Output the [x, y] coordinate of the center of the cell containing the given text.  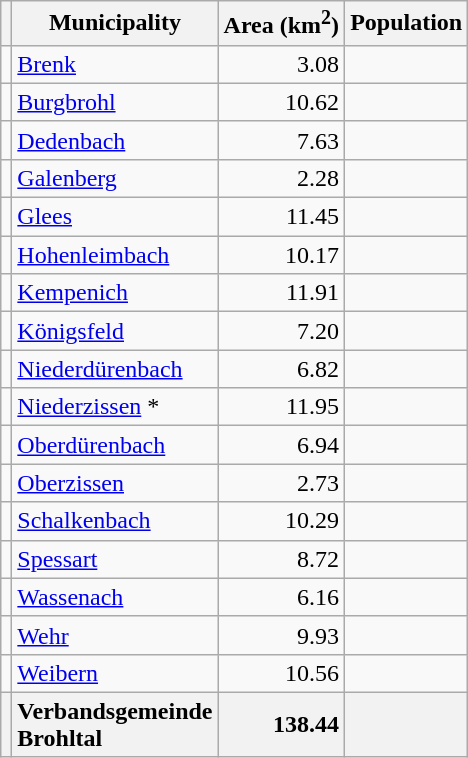
Niederdürenbach [115, 369]
11.95 [282, 407]
VerbandsgemeindeBrohltal [115, 724]
Brenk [115, 64]
10.62 [282, 102]
Kempenich [115, 293]
138.44 [282, 724]
11.91 [282, 293]
7.20 [282, 331]
9.93 [282, 635]
Burgbrohl [115, 102]
Oberdürenbach [115, 445]
Oberzissen [115, 483]
Spessart [115, 559]
Wehr [115, 635]
Hohenleimbach [115, 255]
Weibern [115, 673]
Schalkenbach [115, 521]
Population [406, 24]
6.94 [282, 445]
2.28 [282, 178]
10.29 [282, 521]
Wassenach [115, 597]
Glees [115, 217]
2.73 [282, 483]
Dedenbach [115, 140]
10.56 [282, 673]
7.63 [282, 140]
Niederzissen * [115, 407]
11.45 [282, 217]
10.17 [282, 255]
6.82 [282, 369]
Area (km2) [282, 24]
8.72 [282, 559]
3.08 [282, 64]
6.16 [282, 597]
Königsfeld [115, 331]
Galenberg [115, 178]
Municipality [115, 24]
